Provide the (x, y) coordinate of the cell's center where the given text is located.  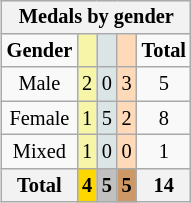
8 (164, 118)
Male (40, 84)
14 (164, 185)
Female (40, 118)
Mixed (40, 152)
Medals by gender (96, 17)
Gender (40, 51)
4 (87, 185)
3 (127, 84)
